From the cell containing the given text, extract its center point as (X, Y) coordinate. 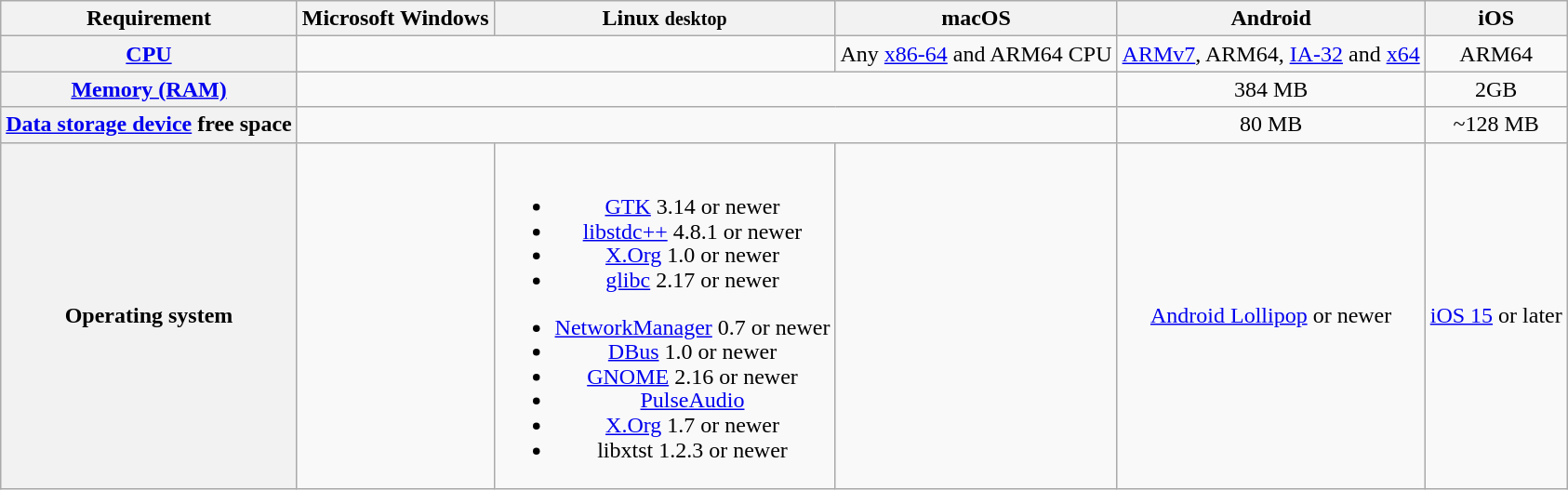
Android (1270, 19)
Memory (RAM) (149, 89)
Any x86-64 and ARM64 CPU (977, 54)
Operating system (149, 316)
macOS (977, 19)
Requirement (149, 19)
384 MB (1270, 89)
Data storage device free space (149, 125)
iOS 15 or later (1495, 316)
Android Lollipop or newer (1270, 316)
iOS (1495, 19)
Linux desktop (664, 19)
80 MB (1270, 125)
ARMv7, ARM64, IA-32 and x64 (1270, 54)
2GB (1495, 89)
Microsoft Windows (395, 19)
ARM64 (1495, 54)
CPU (149, 54)
~128 MB (1495, 125)
